Return the [X, Y] coordinate for the center point of the cell that contains the specified text.  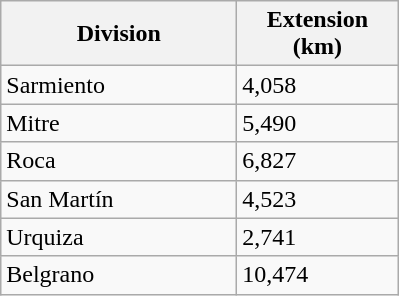
Mitre [119, 123]
Division [119, 34]
Roca [119, 161]
4,058 [318, 85]
San Martín [119, 199]
5,490 [318, 123]
Belgrano [119, 275]
4,523 [318, 199]
Extension (km) [318, 34]
Urquiza [119, 237]
10,474 [318, 275]
2,741 [318, 237]
Sarmiento [119, 85]
6,827 [318, 161]
